Capture the cell that displays the provided text and extract its (x, y) central coordinate. 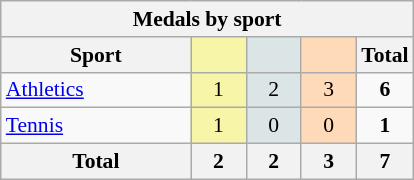
7 (384, 162)
Tennis (96, 126)
Sport (96, 55)
Athletics (96, 90)
6 (384, 90)
Medals by sport (208, 19)
